For the text-containing cell, return its midpoint in (x, y) coordinate format. 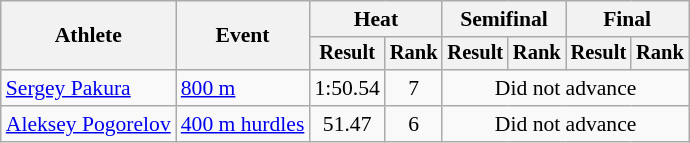
Heat (376, 19)
400 m hurdles (243, 124)
Athlete (88, 36)
7 (414, 88)
6 (414, 124)
Sergey Pakura (88, 88)
Aleksey Pogorelov (88, 124)
1:50.54 (346, 88)
Event (243, 36)
51.47 (346, 124)
800 m (243, 88)
Final (628, 19)
Semifinal (504, 19)
